Output the (x, y) coordinate of the center of the cell containing the given text.  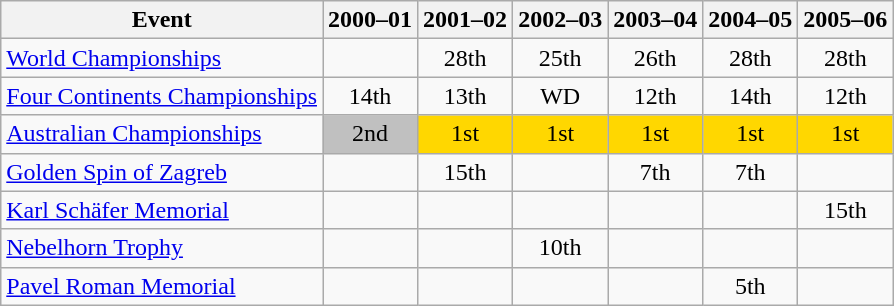
Pavel Roman Memorial (162, 286)
World Championships (162, 58)
Australian Championships (162, 134)
2004–05 (750, 20)
Karl Schäfer Memorial (162, 210)
5th (750, 286)
2000–01 (370, 20)
Golden Spin of Zagreb (162, 172)
13th (466, 96)
2003–04 (656, 20)
25th (560, 58)
2002–03 (560, 20)
26th (656, 58)
10th (560, 248)
2005–06 (846, 20)
Event (162, 20)
WD (560, 96)
Four Continents Championships (162, 96)
2nd (370, 134)
Nebelhorn Trophy (162, 248)
2001–02 (466, 20)
